Output the [x, y] coordinate of the center of the cell containing the given text.  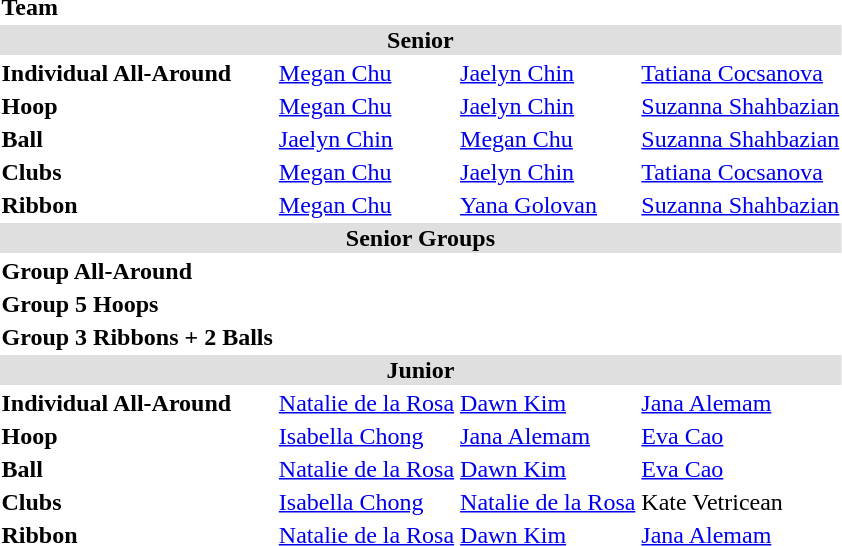
Group 5 Hoops [137, 304]
Ribbon [137, 205]
Senior [420, 40]
Kate Vetricean [740, 502]
Group All-Around [137, 271]
Group 3 Ribbons + 2 Balls [137, 337]
Yana Golovan [548, 205]
Senior Groups [420, 238]
Junior [420, 370]
